For the text-containing cell, return its midpoint in [x, y] coordinate format. 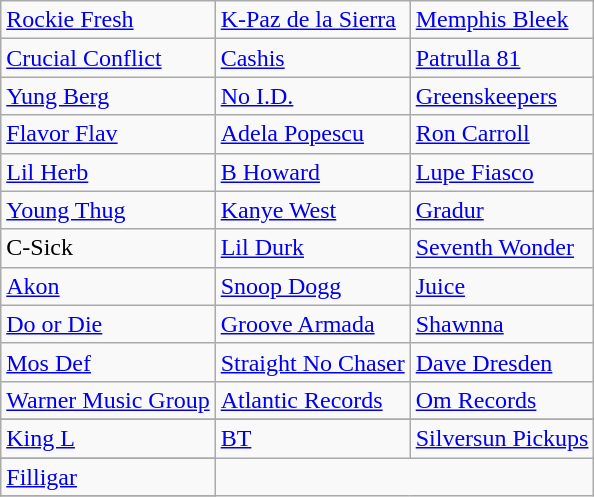
BT [312, 438]
Groove Armada [312, 324]
Akon [108, 286]
Crucial Conflict [108, 58]
Mos Def [108, 362]
Kanye West [312, 210]
King L [108, 438]
Filligar [108, 477]
Do or Die [108, 324]
Straight No Chaser [312, 362]
No I.D. [312, 96]
Flavor Flav [108, 134]
Patrulla 81 [502, 58]
Warner Music Group [108, 400]
Yung Berg [108, 96]
Atlantic Records [312, 400]
Memphis Bleek [502, 20]
Ron Carroll [502, 134]
Gradur [502, 210]
Lil Herb [108, 172]
B Howard [312, 172]
Seventh Wonder [502, 248]
Adela Popescu [312, 134]
Juice [502, 286]
Silversun Pickups [502, 438]
Lupe Fiasco [502, 172]
Greenskeepers [502, 96]
Cashis [312, 58]
Rockie Fresh [108, 20]
K-Paz de la Sierra [312, 20]
Young Thug [108, 210]
Om Records [502, 400]
Snoop Dogg [312, 286]
Lil Durk [312, 248]
C-Sick [108, 248]
Shawnna [502, 324]
Dave Dresden [502, 362]
